Determine the [X, Y] coordinate at the center of the cell enclosing the given text.  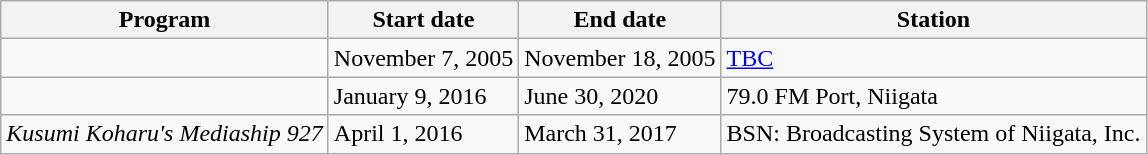
June 30, 2020 [620, 96]
BSN: Broadcasting System of Niigata, Inc. [934, 134]
April 1, 2016 [423, 134]
March 31, 2017 [620, 134]
End date [620, 20]
November 18, 2005 [620, 58]
Program [165, 20]
TBC [934, 58]
Start date [423, 20]
Kusumi Koharu's Mediaship 927 [165, 134]
January 9, 2016 [423, 96]
November 7, 2005 [423, 58]
Station [934, 20]
79.0 FM Port, Niigata [934, 96]
